Return the (x, y) coordinate for the center point of the cell that contains the specified text.  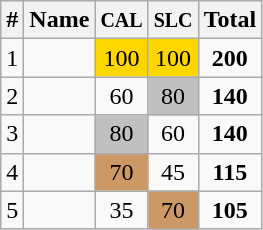
SLC (173, 20)
3 (12, 134)
Total (230, 20)
115 (230, 172)
1 (12, 58)
200 (230, 58)
45 (173, 172)
2 (12, 96)
105 (230, 210)
5 (12, 210)
CAL (122, 20)
Name (60, 20)
# (12, 20)
35 (122, 210)
4 (12, 172)
